For the text-containing cell, return its midpoint in (X, Y) coordinate format. 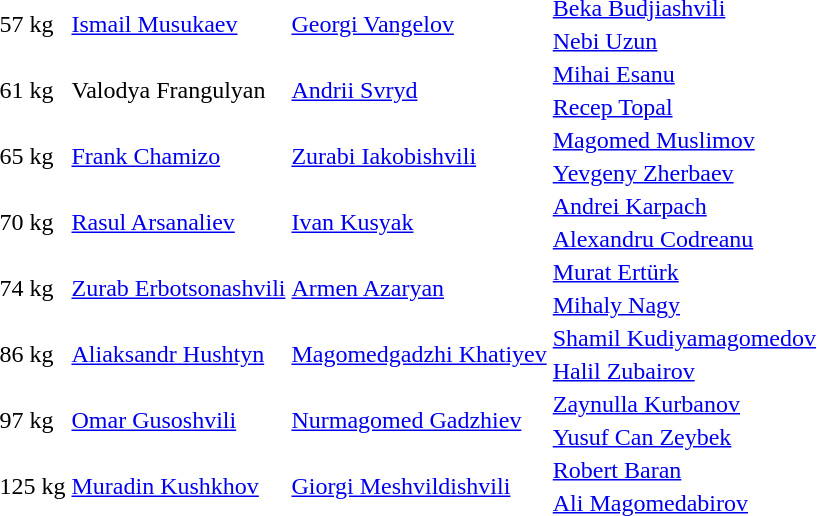
Yusuf Can Zeybek (684, 437)
Shamil Kudiyamagomedov (684, 338)
Murat Ertürk (684, 272)
Aliaksandr Hushtyn (178, 354)
Zurab Erbotsonashvili (178, 288)
Frank Chamizo (178, 156)
Nebi Uzun (684, 41)
Zurabi Iakobishvili (419, 156)
Yevgeny Zherbaev (684, 173)
Robert Baran (684, 470)
Andrei Karpach (684, 206)
Mihaly Nagy (684, 305)
Armen Azaryan (419, 288)
Rasul Arsanaliev (178, 222)
Andrii Svryd (419, 90)
Nurmagomed Gadzhiev (419, 420)
Mihai Esanu (684, 74)
Alexandru Codreanu (684, 239)
Magomed Muslimov (684, 140)
Halil Zubairov (684, 371)
Ivan Kusyak (419, 222)
Valodya Frangulyan (178, 90)
Magomedgadzhi Khatiyev (419, 354)
Recep Topal (684, 107)
Zaynulla Kurbanov (684, 404)
Omar Gusoshvili (178, 420)
